Provide the (x, y) coordinate of the cell's center where the given text is located.  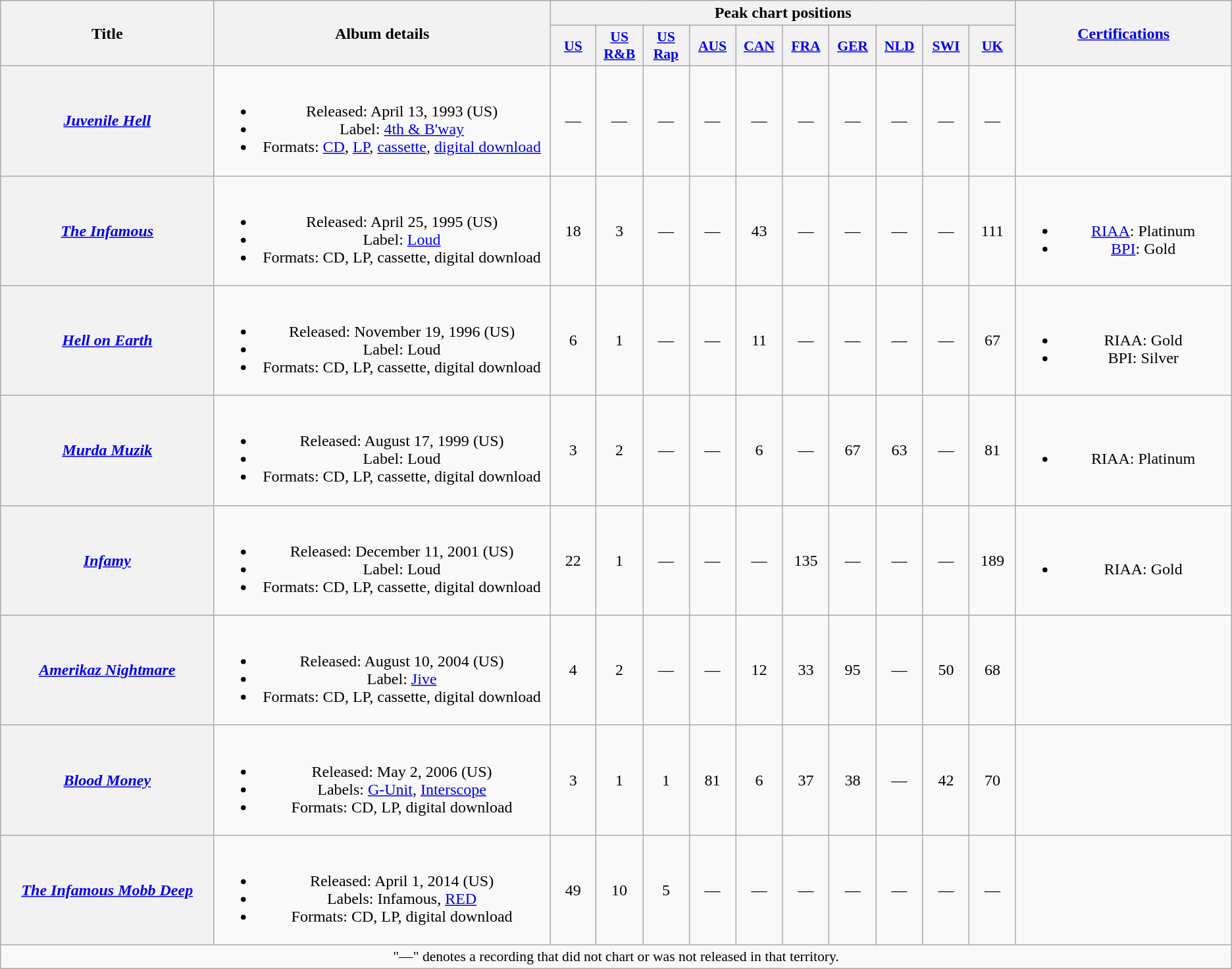
Album details (382, 33)
68 (992, 670)
RIAA: GoldBPI: Silver (1123, 341)
12 (759, 670)
Released: April 13, 1993 (US)Label: 4th & B'wayFormats: CD, LP, cassette, digital download (382, 121)
18 (573, 230)
Released: April 25, 1995 (US)Label: LoudFormats: CD, LP, cassette, digital download (382, 230)
The Infamous Mobb Deep (107, 889)
70 (992, 780)
Blood Money (107, 780)
Amerikaz Nightmare (107, 670)
"—" denotes a recording that did not chart or was not released in that territory. (616, 957)
GER (853, 46)
FRA (806, 46)
Released: May 2, 2006 (US)Labels: G-Unit, InterscopeFormats: CD, LP, digital download (382, 780)
US (573, 46)
UK (992, 46)
Murda Muzik (107, 450)
111 (992, 230)
11 (759, 341)
Peak chart positions (783, 13)
22 (573, 560)
RIAA: Platinum (1123, 450)
RIAA: Gold (1123, 560)
CAN (759, 46)
135 (806, 560)
Hell on Earth (107, 341)
5 (666, 889)
USR&B (619, 46)
NLD (899, 46)
Released: November 19, 1996 (US)Label: LoudFormats: CD, LP, cassette, digital download (382, 341)
Released: December 11, 2001 (US)Label: LoudFormats: CD, LP, cassette, digital download (382, 560)
42 (946, 780)
Released: August 10, 2004 (US)Label: JiveFormats: CD, LP, cassette, digital download (382, 670)
38 (853, 780)
50 (946, 670)
Certifications (1123, 33)
33 (806, 670)
43 (759, 230)
Title (107, 33)
Infamy (107, 560)
Juvenile Hell (107, 121)
Released: August 17, 1999 (US)Label: LoudFormats: CD, LP, cassette, digital download (382, 450)
189 (992, 560)
AUS (712, 46)
10 (619, 889)
USRap (666, 46)
49 (573, 889)
SWI (946, 46)
The Infamous (107, 230)
RIAA: PlatinumBPI: Gold (1123, 230)
95 (853, 670)
Released: April 1, 2014 (US)Labels: Infamous, REDFormats: CD, LP, digital download (382, 889)
63 (899, 450)
4 (573, 670)
37 (806, 780)
